Detect which cell encompasses the target text, then output its [x, y] center coordinate. 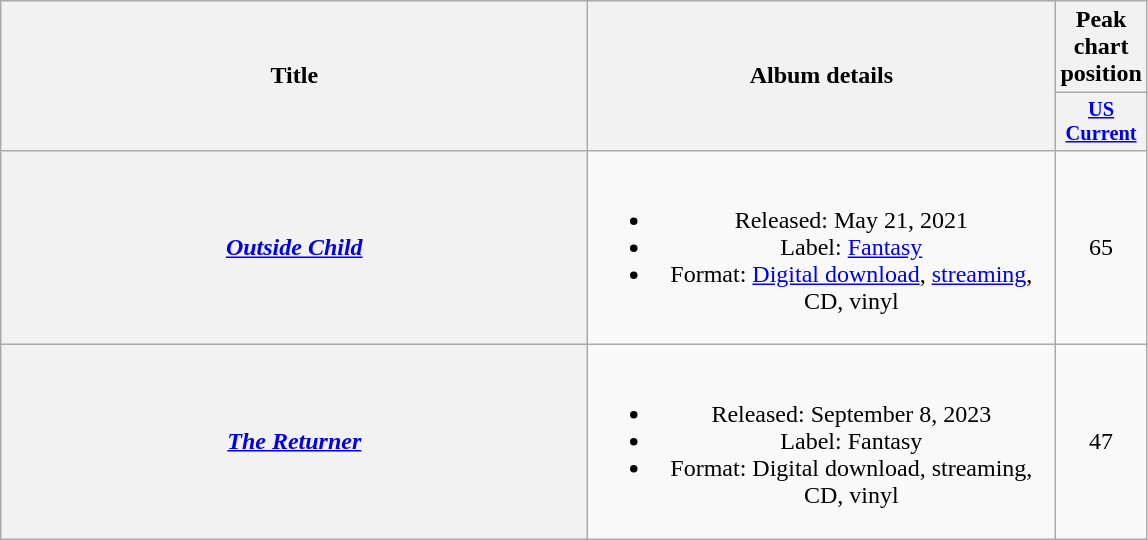
Title [294, 76]
Album details [822, 76]
Outside Child [294, 247]
65 [1101, 247]
Peak chart position [1101, 47]
Released: May 21, 2021Label: FantasyFormat: Digital download, streaming, CD, vinyl [822, 247]
47 [1101, 442]
The Returner [294, 442]
Released: September 8, 2023Label: FantasyFormat: Digital download, streaming, CD, vinyl [822, 442]
USCurrent [1101, 122]
